Capture the cell that displays the provided text and extract its [x, y] central coordinate. 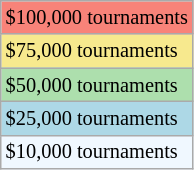
$10,000 tournaments [97, 152]
$100,000 tournaments [97, 17]
$50,000 tournaments [97, 85]
$25,000 tournaments [97, 118]
$75,000 tournaments [97, 51]
